Determine the [X, Y] coordinate at the center of the cell enclosing the given text.  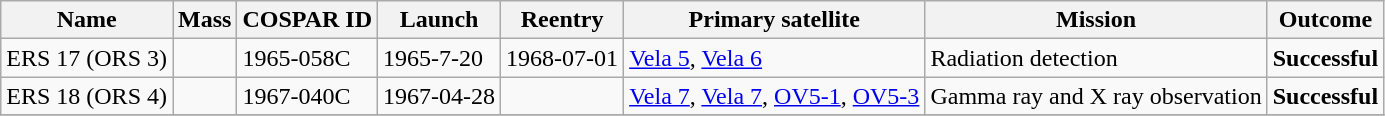
Mission [1096, 20]
1965-058C [308, 58]
1967-04-28 [440, 96]
Name [87, 20]
Launch [440, 20]
Primary satellite [774, 20]
ERS 18 (ORS 4) [87, 96]
Outcome [1325, 20]
Vela 5, Vela 6 [774, 58]
Reentry [562, 20]
Vela 7, Vela 7, OV5-1, OV5-3 [774, 96]
COSPAR ID [308, 20]
1965-7-20 [440, 58]
ERS 17 (ORS 3) [87, 58]
Gamma ray and X ray observation [1096, 96]
Radiation detection [1096, 58]
1967-040C [308, 96]
1968-07-01 [562, 58]
Mass [204, 20]
